Locate the cell with the specified text and output its [X, Y] center coordinate. 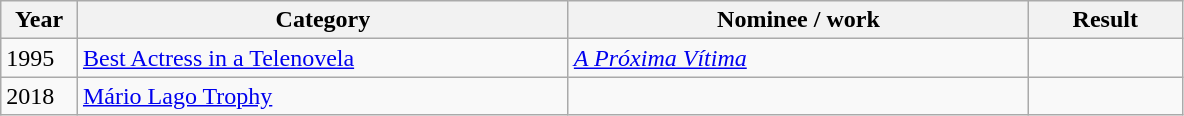
Mário Lago Trophy [322, 96]
Nominee / work [798, 20]
1995 [40, 58]
A Próxima Vítima [798, 58]
Best Actress in a Telenovela [322, 58]
Category [322, 20]
Result [1106, 20]
Year [40, 20]
2018 [40, 96]
